Capture the cell that displays the provided text and extract its [X, Y] central coordinate. 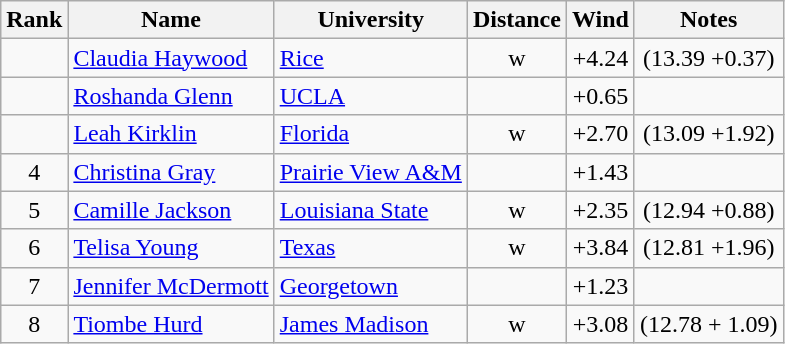
Leah Kirklin [171, 134]
Notes [708, 20]
+1.23 [600, 286]
Georgetown [370, 286]
UCLA [370, 96]
Jennifer McDermott [171, 286]
Wind [600, 20]
Florida [370, 134]
4 [34, 172]
James Madison [370, 324]
6 [34, 248]
Christina Gray [171, 172]
+2.70 [600, 134]
(13.09 +1.92) [708, 134]
Texas [370, 248]
+3.84 [600, 248]
Claudia Haywood [171, 58]
Distance [516, 20]
University [370, 20]
5 [34, 210]
+4.24 [600, 58]
+2.35 [600, 210]
Rice [370, 58]
7 [34, 286]
Telisa Young [171, 248]
(12.94 +0.88) [708, 210]
+1.43 [600, 172]
+3.08 [600, 324]
8 [34, 324]
Roshanda Glenn [171, 96]
+0.65 [600, 96]
Camille Jackson [171, 210]
(12.81 +1.96) [708, 248]
(12.78 + 1.09) [708, 324]
Name [171, 20]
Rank [34, 20]
Tiombe Hurd [171, 324]
Prairie View A&M [370, 172]
(13.39 +0.37) [708, 58]
Louisiana State [370, 210]
